Return the [x, y] coordinate for the center point of the cell that contains the specified text.  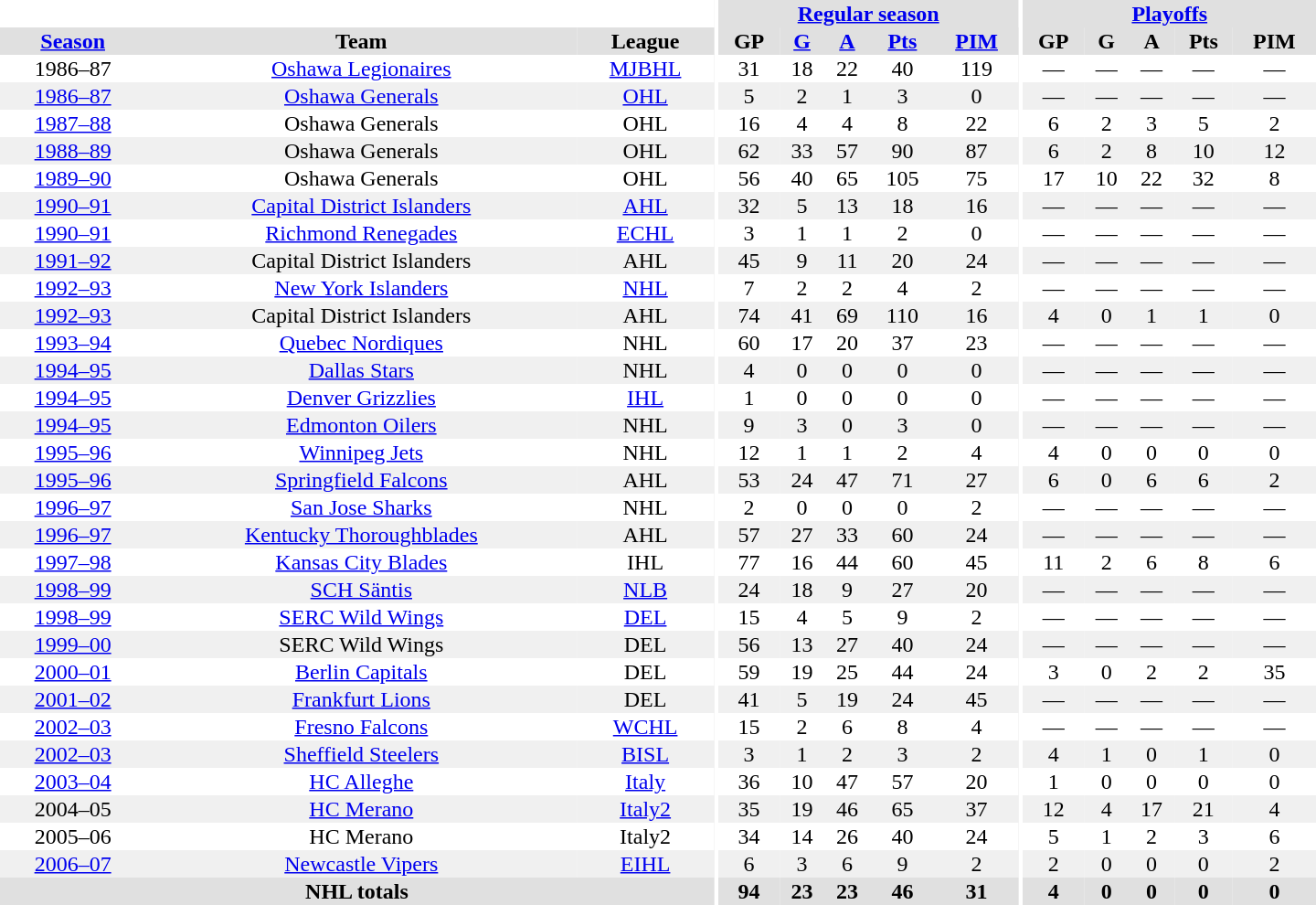
ECHL [645, 233]
Oshawa Legionaires [361, 69]
Richmond Renegades [361, 233]
77 [748, 562]
26 [846, 836]
69 [846, 315]
NLB [645, 590]
Kansas City Blades [361, 562]
WCHL [645, 727]
2000–01 [73, 672]
2006–07 [73, 864]
Season [73, 41]
34 [748, 836]
Berlin Capitals [361, 672]
Regular season [868, 14]
119 [976, 69]
1997–98 [73, 562]
87 [976, 151]
2004–05 [73, 809]
105 [903, 178]
1991–92 [73, 261]
Frankfurt Lions [361, 699]
SCH Säntis [361, 590]
53 [748, 480]
59 [748, 672]
New York Islanders [361, 288]
94 [748, 891]
Playoffs [1170, 14]
EIHL [645, 864]
Denver Grizzlies [361, 398]
25 [846, 672]
1989–90 [73, 178]
1988–89 [73, 151]
NHL totals [356, 891]
Quebec Nordiques [361, 343]
62 [748, 151]
2003–04 [73, 782]
Sheffield Steelers [361, 754]
7 [748, 288]
Newcastle Vipers [361, 864]
Edmonton Oilers [361, 425]
Winnipeg Jets [361, 452]
League [645, 41]
Italy [645, 782]
MJBHL [645, 69]
1987–88 [73, 123]
1993–94 [73, 343]
Springfield Falcons [361, 480]
2005–06 [73, 836]
71 [903, 480]
Fresno Falcons [361, 727]
BISL [645, 754]
21 [1204, 809]
San Jose Sharks [361, 507]
Kentucky Thoroughblades [361, 535]
1999–00 [73, 644]
14 [802, 836]
90 [903, 151]
110 [903, 315]
HC Alleghe [361, 782]
Dallas Stars [361, 370]
75 [976, 178]
Team [361, 41]
36 [748, 782]
74 [748, 315]
2001–02 [73, 699]
